Locate the cell with the specified text and output its (x, y) center coordinate. 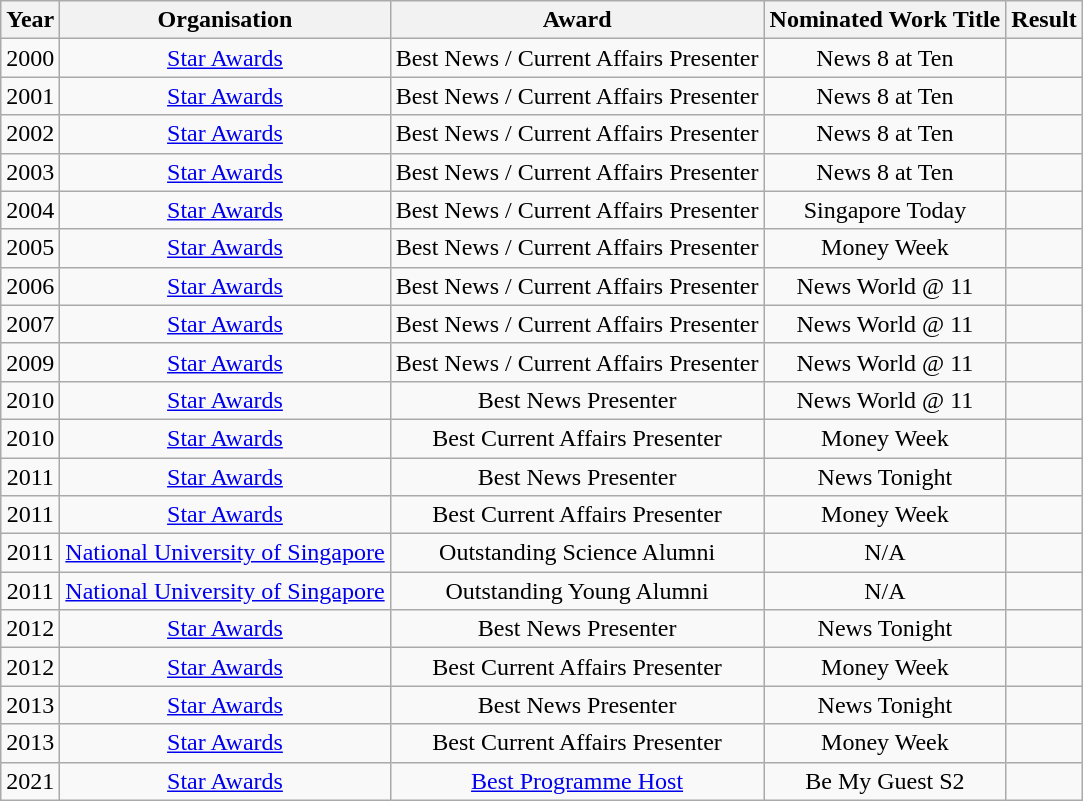
Award (577, 20)
2002 (30, 134)
2005 (30, 248)
Result (1044, 20)
2007 (30, 324)
2003 (30, 172)
Singapore Today (885, 210)
Nominated Work Title (885, 20)
Best Programme Host (577, 781)
Outstanding Science Alumni (577, 553)
Outstanding Young Alumni (577, 591)
2004 (30, 210)
2021 (30, 781)
Be My Guest S2 (885, 781)
2001 (30, 96)
2000 (30, 58)
Organisation (225, 20)
2006 (30, 286)
Year (30, 20)
2009 (30, 362)
